For the text-containing cell, return its midpoint in (X, Y) coordinate format. 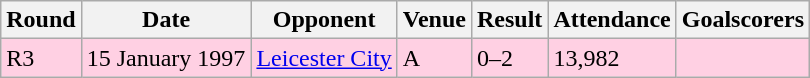
Leicester City (324, 58)
Round (41, 20)
13,982 (612, 58)
Attendance (612, 20)
Goalscorers (742, 20)
15 January 1997 (166, 58)
A (434, 58)
Date (166, 20)
Venue (434, 20)
R3 (41, 58)
0–2 (509, 58)
Result (509, 20)
Opponent (324, 20)
